Extract the (x, y) coordinate from the center of the cell holding the provided text.  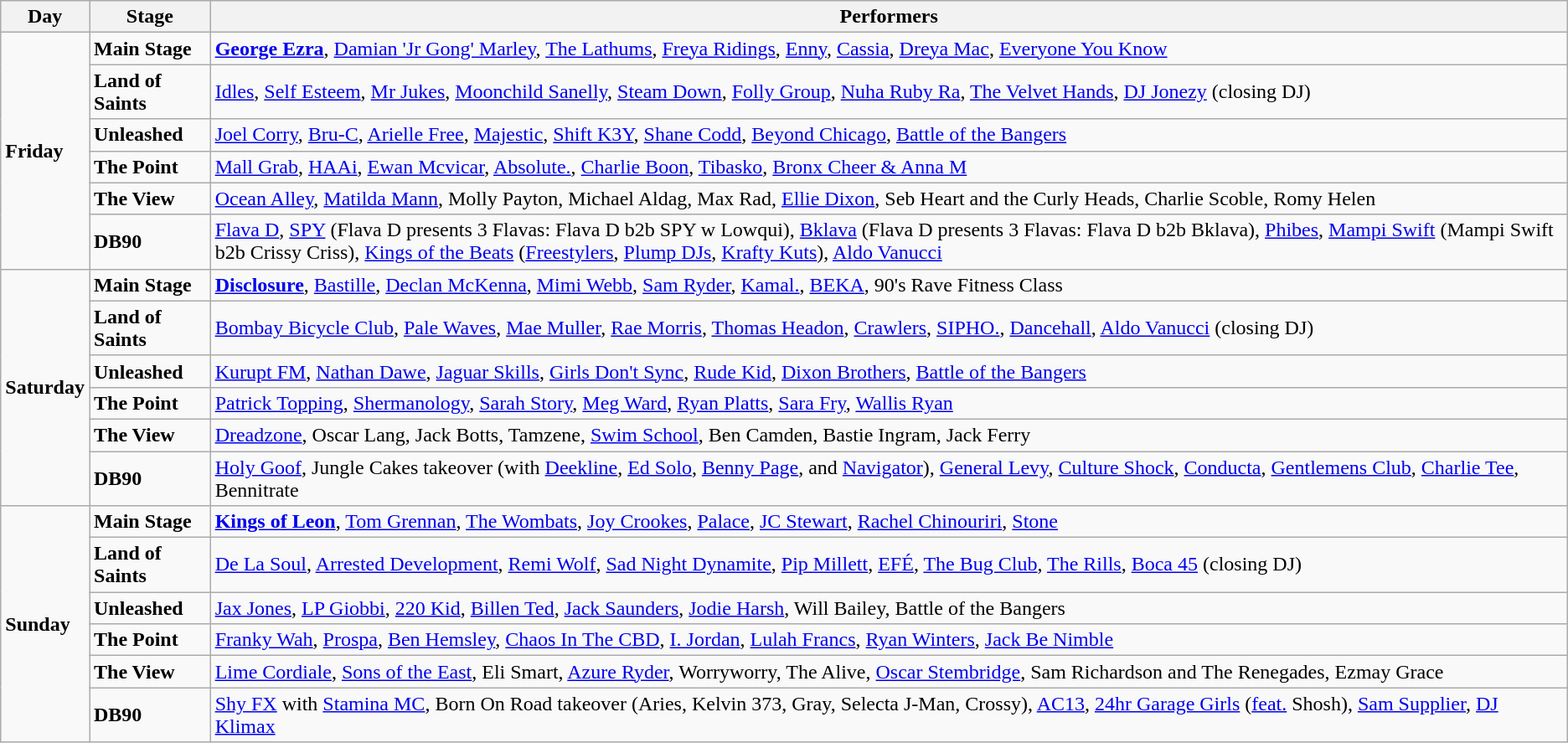
Patrick Topping, Shermanology, Sarah Story, Meg Ward, Ryan Platts, Sara Fry, Wallis Ryan (889, 403)
Joel Corry, Bru-C, Arielle Free, Majestic, Shift K3Y, Shane Codd, Beyond Chicago, Battle of the Bangers (889, 135)
Kings of Leon, Tom Grennan, The Wombats, Joy Crookes, Palace, JC Stewart, Rachel Chinouriri, Stone (889, 522)
Performers (889, 17)
Ocean Alley, Matilda Mann, Molly Payton, Michael Aldag, Max Rad, Ellie Dixon, Seb Heart and the Curly Heads, Charlie Scoble, Romy Helen (889, 199)
Jax Jones, LP Giobbi, 220 Kid, Billen Ted, Jack Saunders, Jodie Harsh, Will Bailey, Battle of the Bangers (889, 608)
Bombay Bicycle Club, Pale Waves, Mae Muller, Rae Morris, Thomas Headon, Crawlers, SIPHO., Dancehall, Aldo Vanucci (closing DJ) (889, 328)
Disclosure, Bastille, Declan McKenna, Mimi Webb, Sam Ryder, Kamal., BEKA, 90's Rave Fitness Class (889, 285)
Friday (45, 151)
George Ezra, Damian 'Jr Gong' Marley, The Lathums, Freya Ridings, Enny, Cassia, Dreya Mac, Everyone You Know (889, 49)
Franky Wah, Prospa, Ben Hemsley, Chaos In The CBD, I. Jordan, Lulah Francs, Ryan Winters, Jack Be Nimble (889, 640)
Dreadzone, Oscar Lang, Jack Botts, Tamzene, Swim School, Ben Camden, Bastie Ingram, Jack Ferry (889, 435)
Kurupt FM, Nathan Dawe, Jaguar Skills, Girls Don't Sync, Rude Kid, Dixon Brothers, Battle of the Bangers (889, 371)
Idles, Self Esteem, Mr Jukes, Moonchild Sanelly, Steam Down, Folly Group, Nuha Ruby Ra, The Velvet Hands, DJ Jonezy (closing DJ) (889, 92)
Day (45, 17)
Saturday (45, 387)
Stage (149, 17)
Lime Cordiale, Sons of the East, Eli Smart, Azure Ryder, Worryworry, The Alive, Oscar Stembridge, Sam Richardson and The Renegades, Ezmay Grace (889, 672)
Sunday (45, 624)
De La Soul, Arrested Development, Remi Wolf, Sad Night Dynamite, Pip Millett, EFÉ, The Bug Club, The Rills, Boca 45 (closing DJ) (889, 565)
Mall Grab, HAAi, Ewan Mcvicar, Absolute., Charlie Boon, Tibasko, Bronx Cheer & Anna M (889, 167)
